Extract the (x, y) coordinate from the center of the cell holding the provided text.  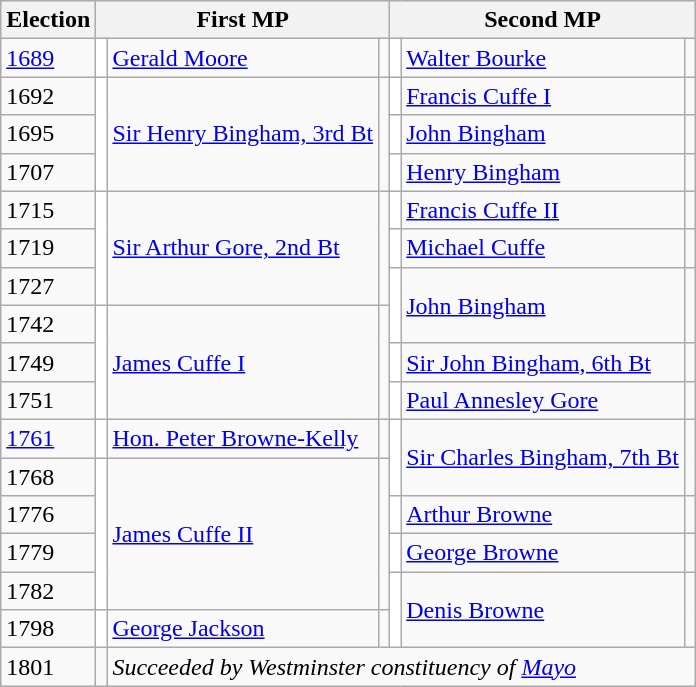
Michael Cuffe (543, 248)
Hon. Peter Browne-Kelly (243, 438)
Sir Arthur Gore, 2nd Bt (243, 248)
Francis Cuffe I (543, 96)
Gerald Moore (243, 58)
George Jackson (243, 629)
Sir Charles Bingham, 7th Bt (543, 457)
Succeeded by Westminster constituency of Mayo (402, 667)
Second MP (543, 20)
1782 (48, 591)
Francis Cuffe II (543, 210)
James Cuffe I (243, 362)
1768 (48, 477)
1692 (48, 96)
Arthur Browne (543, 515)
1761 (48, 438)
1779 (48, 553)
1719 (48, 248)
Election (48, 20)
James Cuffe II (243, 534)
Sir John Bingham, 6th Bt (543, 362)
1751 (48, 400)
1749 (48, 362)
1695 (48, 134)
1798 (48, 629)
George Browne (543, 553)
First MP (243, 20)
Denis Browne (543, 610)
Walter Bourke (543, 58)
1776 (48, 515)
1715 (48, 210)
1801 (48, 667)
Henry Bingham (543, 172)
1689 (48, 58)
1727 (48, 286)
1742 (48, 324)
1707 (48, 172)
Sir Henry Bingham, 3rd Bt (243, 134)
Paul Annesley Gore (543, 400)
